Provide the [x, y] coordinate of the cell's center where the given text is located.  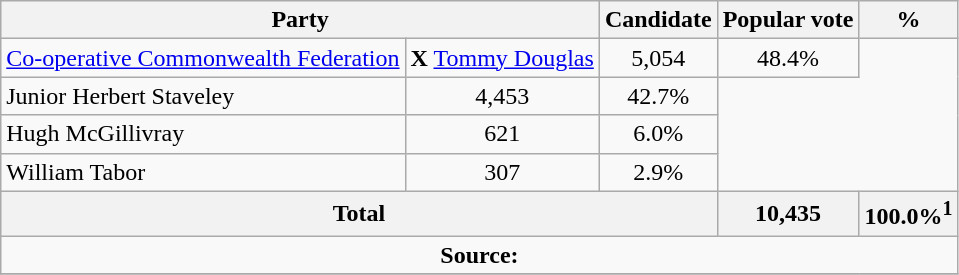
Party [300, 20]
Candidate [658, 20]
5,054 [658, 58]
X Tommy Douglas [502, 58]
Co-operative Commonwealth Federation [203, 58]
48.4% [788, 58]
Junior Herbert Staveley [203, 96]
William Tabor [203, 172]
307 [502, 172]
4,453 [502, 96]
100.0%1 [908, 214]
Popular vote [788, 20]
10,435 [788, 214]
Total [359, 214]
42.7% [658, 96]
6.0% [658, 134]
621 [502, 134]
Hugh McGillivray [203, 134]
Source: [480, 255]
2.9% [658, 172]
% [908, 20]
